Capture the cell that displays the provided text and extract its (x, y) central coordinate. 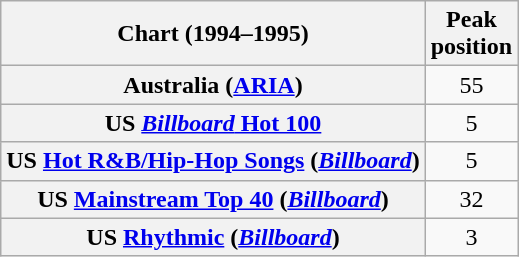
Chart (1994–1995) (213, 34)
US Hot R&B/Hip-Hop Songs (Billboard) (213, 161)
3 (471, 237)
Peakposition (471, 34)
US Billboard Hot 100 (213, 123)
Australia (ARIA) (213, 85)
US Rhythmic (Billboard) (213, 237)
US Mainstream Top 40 (Billboard) (213, 199)
55 (471, 85)
32 (471, 199)
